Capture the cell that displays the provided text and extract its (x, y) central coordinate. 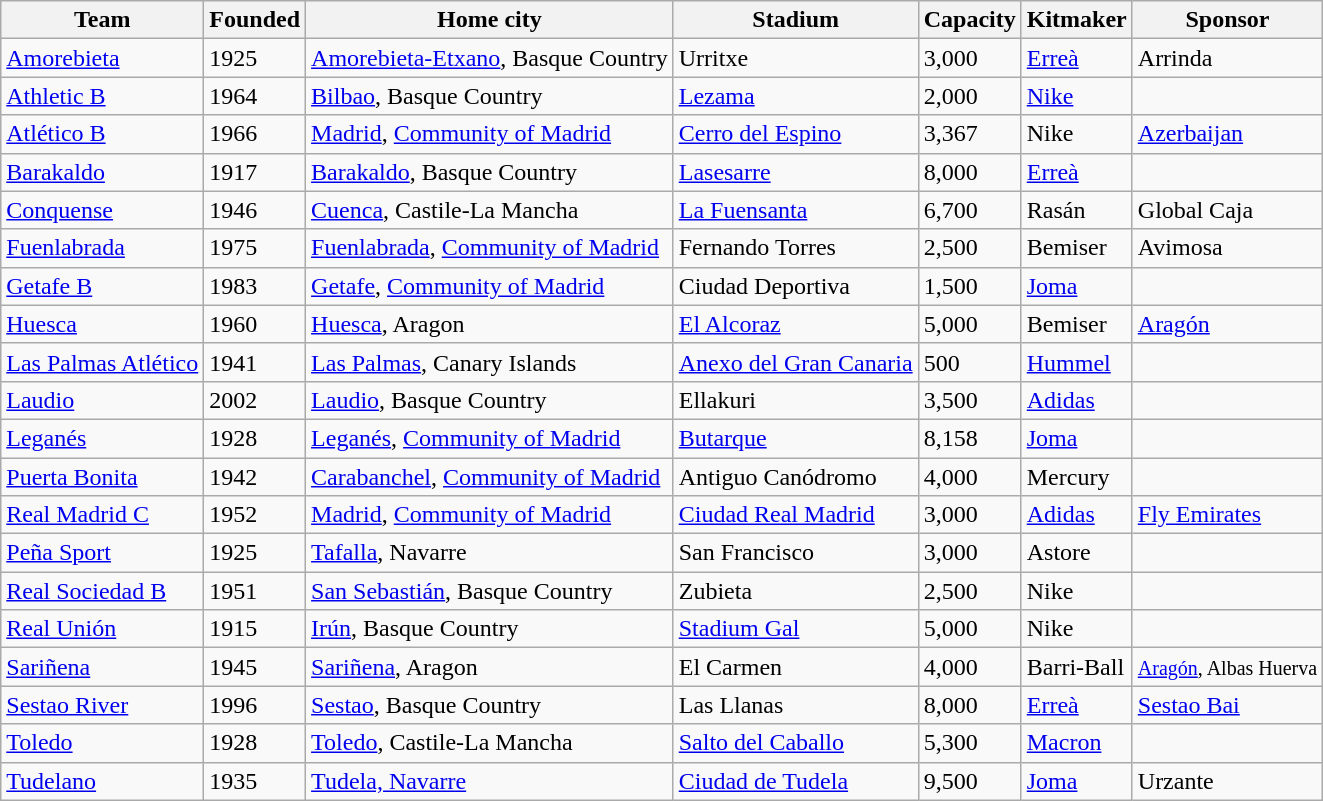
Antiguo Canódromo (796, 477)
Huesca (102, 324)
Atlético B (102, 134)
1945 (255, 667)
Avimosa (1227, 248)
Conquense (102, 210)
Fernando Torres (796, 248)
Getafe B (102, 286)
Aragón (1227, 324)
1960 (255, 324)
1983 (255, 286)
5,300 (970, 743)
1917 (255, 172)
Lasesarre (796, 172)
Lezama (796, 96)
Anexo del Gran Canaria (796, 362)
La Fuensanta (796, 210)
500 (970, 362)
Fuenlabrada, Community of Madrid (490, 248)
Macron (1076, 743)
Laudio (102, 400)
Amorebieta (102, 58)
Sestao River (102, 705)
Puerta Bonita (102, 477)
9,500 (970, 781)
6,700 (970, 210)
Sponsor (1227, 20)
1952 (255, 515)
Irún, Basque Country (490, 629)
3,367 (970, 134)
1915 (255, 629)
Mercury (1076, 477)
1966 (255, 134)
Real Unión (102, 629)
8,158 (970, 438)
Las Palmas Atlético (102, 362)
Urzante (1227, 781)
Ciudad Real Madrid (796, 515)
Arrinda (1227, 58)
1942 (255, 477)
1951 (255, 591)
Toledo, Castile-La Mancha (490, 743)
Sariñena (102, 667)
1935 (255, 781)
Bilbao, Basque Country (490, 96)
Leganés (102, 438)
Ellakuri (796, 400)
San Francisco (796, 553)
Fly Emirates (1227, 515)
Astore (1076, 553)
Rasán (1076, 210)
Real Sociedad B (102, 591)
Laudio, Basque Country (490, 400)
Fuenlabrada (102, 248)
Las Llanas (796, 705)
2002 (255, 400)
Stadium (796, 20)
Founded (255, 20)
Barakaldo (102, 172)
Barakaldo, Basque Country (490, 172)
Butarque (796, 438)
1964 (255, 96)
Las Palmas, Canary Islands (490, 362)
Cerro del Espino (796, 134)
Amorebieta-Etxano, Basque Country (490, 58)
Azerbaijan (1227, 134)
Team (102, 20)
Capacity (970, 20)
Huesca, Aragon (490, 324)
1941 (255, 362)
Aragón, Albas Huerva (1227, 667)
Getafe, Community of Madrid (490, 286)
Ciudad de Tudela (796, 781)
Athletic B (102, 96)
1975 (255, 248)
Barri-Ball (1076, 667)
Cuenca, Castile-La Mancha (490, 210)
Toledo (102, 743)
1996 (255, 705)
Hummel (1076, 362)
Ciudad Deportiva (796, 286)
3,500 (970, 400)
Kitmaker (1076, 20)
Sestao Bai (1227, 705)
Zubieta (796, 591)
Carabanchel, Community of Madrid (490, 477)
Global Caja (1227, 210)
2,000 (970, 96)
El Carmen (796, 667)
Home city (490, 20)
1,500 (970, 286)
Urritxe (796, 58)
Leganés, Community of Madrid (490, 438)
Real Madrid C (102, 515)
San Sebastián, Basque Country (490, 591)
Salto del Caballo (796, 743)
1946 (255, 210)
Peña Sport (102, 553)
Sariñena, Aragon (490, 667)
Tafalla, Navarre (490, 553)
Sestao, Basque Country (490, 705)
El Alcoraz (796, 324)
Stadium Gal (796, 629)
Tudelano (102, 781)
Tudela, Navarre (490, 781)
